Extract the (X, Y) coordinate from the center of the cell holding the provided text.  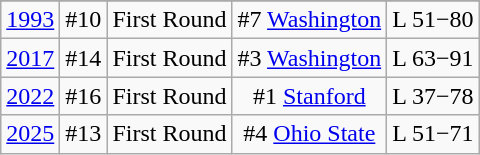
#7 Washington (310, 20)
#13 (84, 134)
2022 (30, 96)
#14 (84, 58)
2017 (30, 58)
1993 (30, 20)
2025 (30, 134)
L 51−71 (433, 134)
#16 (84, 96)
#1 Stanford (310, 96)
#4 Ohio State (310, 134)
L 51−80 (433, 20)
L 63−91 (433, 58)
#10 (84, 20)
#3 Washington (310, 58)
L 37−78 (433, 96)
